Find where the given text appears and provide that cell's center as (x, y) coordinate. 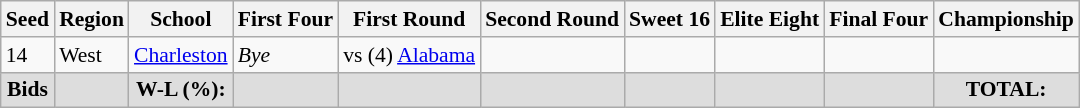
14 (28, 55)
Final Four (878, 19)
First Four (286, 19)
Bids (28, 90)
Second Round (552, 19)
First Round (409, 19)
Region (92, 19)
vs (4) Alabama (409, 55)
Bye (286, 55)
School (181, 19)
Charleston (181, 55)
Elite Eight (770, 19)
TOTAL: (1006, 90)
W-L (%): (181, 90)
Championship (1006, 19)
Sweet 16 (670, 19)
West (92, 55)
Seed (28, 19)
